For the text-containing cell, return its midpoint in (X, Y) coordinate format. 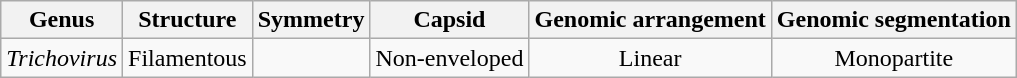
Linear (650, 58)
Genus (62, 20)
Symmetry (311, 20)
Filamentous (188, 58)
Genomic segmentation (894, 20)
Genomic arrangement (650, 20)
Trichovirus (62, 58)
Non-enveloped (450, 58)
Monopartite (894, 58)
Structure (188, 20)
Capsid (450, 20)
